Extract the [x, y] coordinate from the center of the cell holding the provided text.  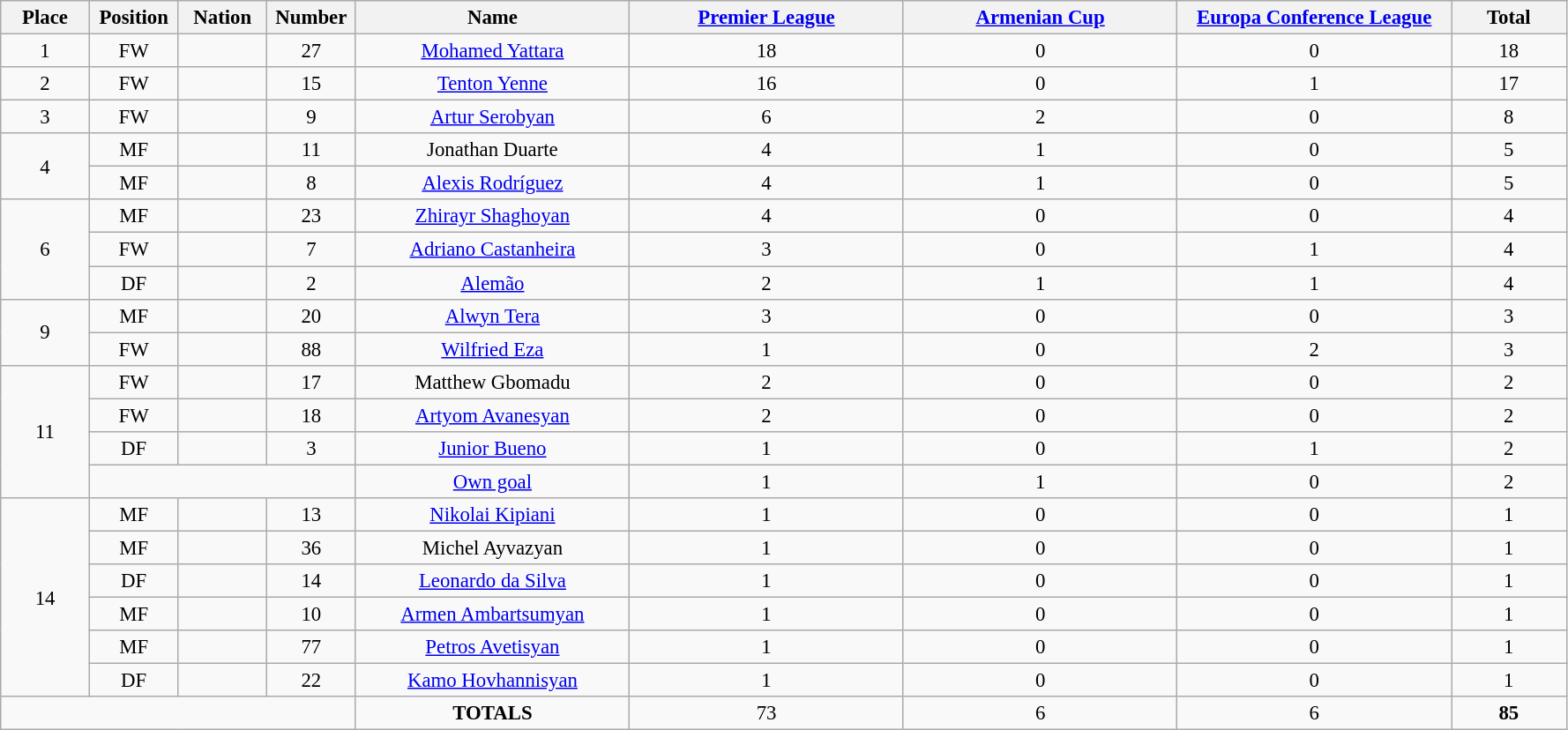
88 [312, 349]
23 [312, 216]
Junior Bueno [492, 449]
10 [312, 615]
Mohamed Yattara [492, 51]
Own goal [492, 481]
Position [134, 18]
Kamo Hovhannisyan [492, 681]
Petros Avetisyan [492, 647]
Name [492, 18]
Number [312, 18]
TOTALS [492, 713]
20 [312, 316]
Matthew Gbomadu [492, 382]
Nation [222, 18]
Tenton Yenne [492, 84]
Alwyn Tera [492, 316]
Place [46, 18]
16 [767, 84]
Armenian Cup [1041, 18]
Zhirayr Shaghoyan [492, 216]
Adriano Castanheira [492, 250]
13 [312, 515]
Artyom Avanesyan [492, 415]
Jonathan Duarte [492, 150]
36 [312, 547]
Michel Ayvazyan [492, 547]
Nikolai Kipiani [492, 515]
Europa Conference League [1314, 18]
27 [312, 51]
Premier League [767, 18]
Armen Ambartsumyan [492, 615]
22 [312, 681]
Artur Serobyan [492, 117]
Leonardo da Silva [492, 581]
Total [1510, 18]
Alexis Rodríguez [492, 183]
Wilfried Eza [492, 349]
Alemão [492, 283]
73 [767, 713]
85 [1510, 713]
77 [312, 647]
7 [312, 250]
15 [312, 84]
